Return the [X, Y] coordinate for the center point of the cell that contains the specified text.  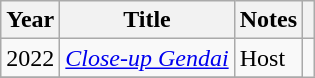
Title [147, 20]
Close-up Gendai [147, 58]
2022 [30, 58]
Host [268, 58]
Year [30, 20]
Notes [268, 20]
